Find where the given text appears and provide that cell's center as [X, Y] coordinate. 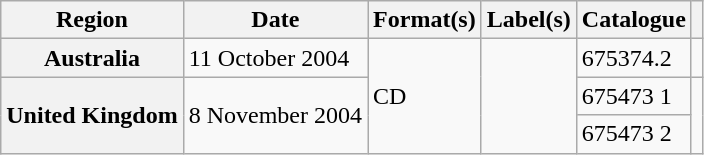
Label(s) [528, 20]
Australia [92, 58]
675473 2 [634, 134]
675374.2 [634, 58]
Region [92, 20]
675473 1 [634, 96]
Date [275, 20]
11 October 2004 [275, 58]
CD [425, 96]
8 November 2004 [275, 115]
United Kingdom [92, 115]
Format(s) [425, 20]
Catalogue [634, 20]
